Search for the cell housing the specified text and yield its [X, Y] center coordinate. 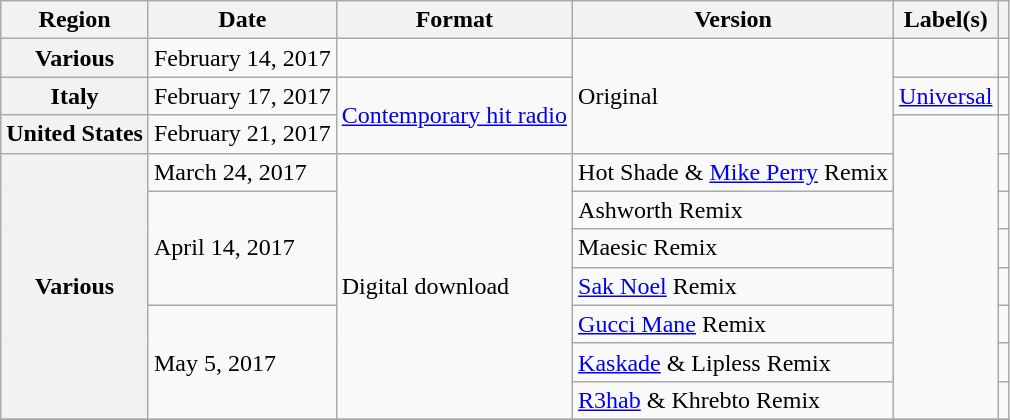
February 21, 2017 [242, 134]
Sak Noel Remix [734, 286]
May 5, 2017 [242, 362]
April 14, 2017 [242, 248]
February 14, 2017 [242, 58]
Digital download [454, 286]
Contemporary hit radio [454, 115]
Ashworth Remix [734, 210]
Region [75, 20]
United States [75, 134]
Maesic Remix [734, 248]
March 24, 2017 [242, 172]
Label(s) [946, 20]
Italy [75, 96]
R3hab & Khrebto Remix [734, 400]
Original [734, 96]
Kaskade & Lipless Remix [734, 362]
Format [454, 20]
Hot Shade & Mike Perry Remix [734, 172]
Gucci Mane Remix [734, 324]
Version [734, 20]
Date [242, 20]
February 17, 2017 [242, 96]
Universal [946, 96]
